Search for the cell housing the specified text and yield its (X, Y) center coordinate. 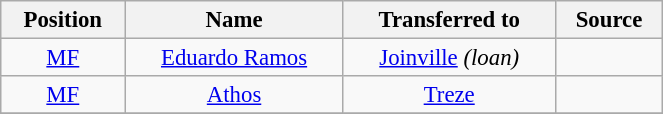
Joinville (loan) (449, 58)
Treze (449, 95)
Eduardo Ramos (234, 58)
Athos (234, 95)
Transferred to (449, 20)
Source (609, 20)
Name (234, 20)
Position (63, 20)
